Extract the [X, Y] coordinate from the center of the cell holding the provided text.  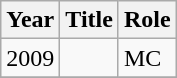
Year [30, 20]
MC [147, 58]
2009 [30, 58]
Title [90, 20]
Role [147, 20]
